Search for the cell housing the specified text and yield its (x, y) center coordinate. 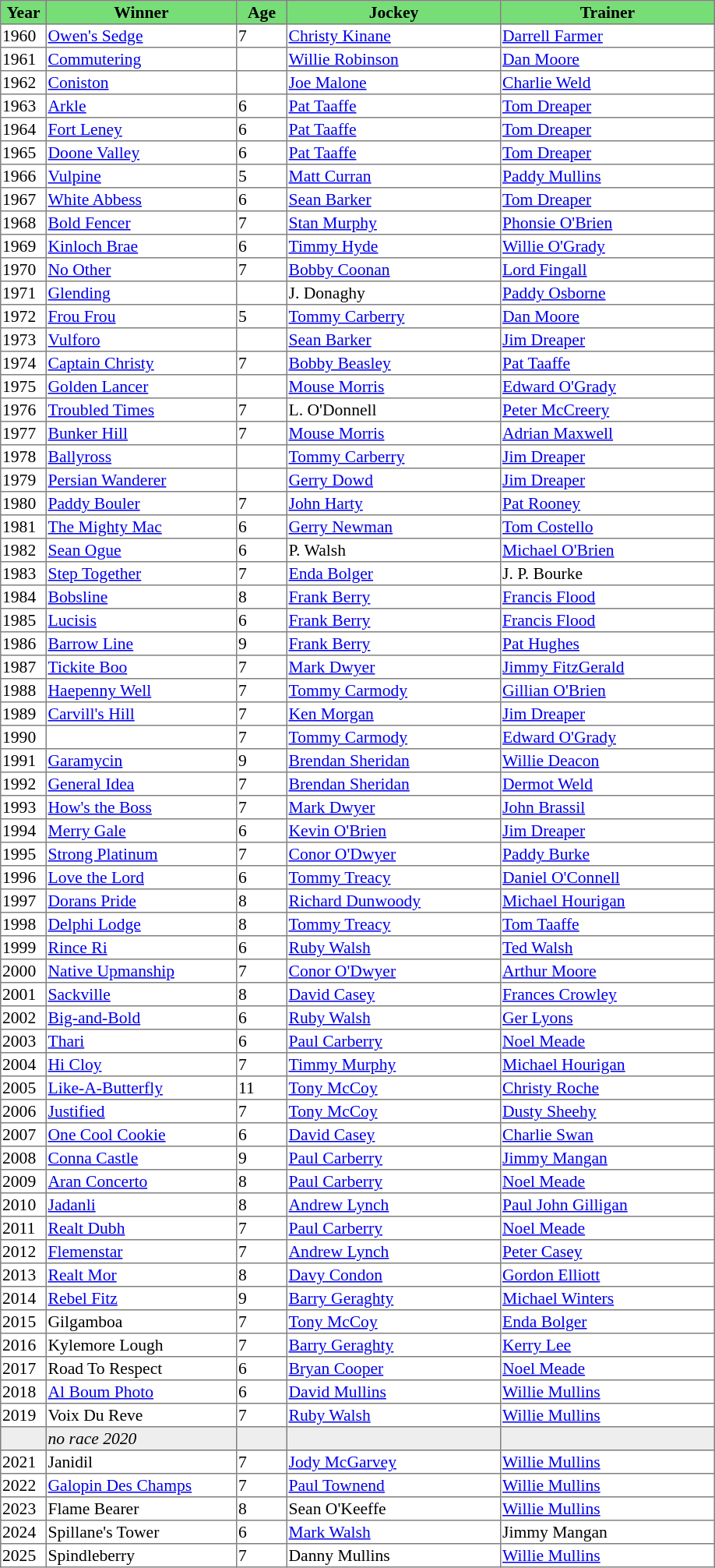
Vulpine (141, 176)
1963 (23, 106)
Justified (141, 1111)
Paul John Gilligan (608, 1205)
1976 (23, 410)
Garamycin (141, 761)
P. Walsh (393, 550)
Christy Roche (608, 1088)
1986 (23, 644)
Delphi Lodge (141, 924)
1962 (23, 83)
General Idea (141, 784)
Adrian Maxwell (608, 433)
Bobby Coonan (393, 270)
Thari (141, 1041)
1979 (23, 480)
Timmy Hyde (393, 246)
1960 (23, 36)
John Harty (393, 503)
Step Together (141, 574)
1980 (23, 503)
Glending (141, 293)
Realt Dubh (141, 1228)
2017 (23, 1368)
J. Donaghy (393, 293)
Willie O'Grady (608, 246)
Tom Costello (608, 527)
Road To Respect (141, 1368)
Richard Dunwoody (393, 901)
Al Boum Photo (141, 1392)
Bobby Beasley (393, 363)
1984 (23, 597)
L. O'Donnell (393, 410)
Dorans Pride (141, 901)
Gerry Newman (393, 527)
One Cool Cookie (141, 1135)
Merry Gale (141, 831)
1977 (23, 433)
Peter McCreery (608, 410)
Love the Lord (141, 878)
Ted Walsh (608, 948)
Kylemore Lough (141, 1345)
1983 (23, 574)
2018 (23, 1392)
Realt Mor (141, 1275)
Bobsline (141, 597)
2024 (23, 1532)
Kerry Lee (608, 1345)
Mark Walsh (393, 1532)
1995 (23, 854)
Gordon Elliott (608, 1275)
Owen's Sedge (141, 36)
2025 (23, 1556)
2022 (23, 1485)
1965 (23, 153)
no race 2020 (141, 1439)
Galopin Des Champs (141, 1485)
2013 (23, 1275)
1981 (23, 527)
2003 (23, 1041)
Coniston (141, 83)
Native Upmanship (141, 971)
Paul Townend (393, 1485)
2008 (23, 1158)
Peter Casey (608, 1252)
1989 (23, 714)
Jockey (393, 12)
1967 (23, 200)
1991 (23, 761)
1982 (23, 550)
Gillian O'Brien (608, 690)
Matt Curran (393, 176)
Jody McGarvey (393, 1462)
Christy Kinane (393, 36)
1985 (23, 620)
Kevin O'Brien (393, 831)
Trainer (608, 12)
Bold Fencer (141, 223)
2002 (23, 1018)
2011 (23, 1228)
Michael Winters (608, 1298)
White Abbess (141, 200)
Janidil (141, 1462)
Golden Lancer (141, 387)
1961 (23, 59)
Fort Leney (141, 129)
Voix Du Reve (141, 1415)
Sean O'Keeffe (393, 1509)
1972 (23, 316)
Arkle (141, 106)
2004 (23, 1065)
Big-and-Bold (141, 1018)
1987 (23, 667)
Commutering (141, 59)
1997 (23, 901)
2019 (23, 1415)
Carvill's Hill (141, 714)
1996 (23, 878)
Paddy Mullins (608, 176)
2006 (23, 1111)
2007 (23, 1135)
Gerry Dowd (393, 480)
2005 (23, 1088)
Age (262, 12)
1969 (23, 246)
Joe Malone (393, 83)
Charlie Weld (608, 83)
Danny Mullins (393, 1556)
Conna Castle (141, 1158)
Troubled Times (141, 410)
Persian Wanderer (141, 480)
2014 (23, 1298)
Flame Bearer (141, 1509)
2021 (23, 1462)
Arthur Moore (608, 971)
Lord Fingall (608, 270)
2023 (23, 1509)
Daniel O'Connell (608, 878)
David Mullins (393, 1392)
1978 (23, 457)
2001 (23, 994)
Timmy Murphy (393, 1065)
1999 (23, 948)
Pat Hughes (608, 644)
Charlie Swan (608, 1135)
Pat Rooney (608, 503)
How's the Boss (141, 807)
Spillane's Tower (141, 1532)
Stan Murphy (393, 223)
Aran Concerto (141, 1181)
Ken Morgan (393, 714)
1998 (23, 924)
Ger Lyons (608, 1018)
Michael O'Brien (608, 550)
1992 (23, 784)
1970 (23, 270)
1966 (23, 176)
Willie Robinson (393, 59)
1990 (23, 737)
2015 (23, 1322)
Frances Crowley (608, 994)
2012 (23, 1252)
Jadanli (141, 1205)
Hi Cloy (141, 1065)
Paddy Bouler (141, 503)
Tickite Boo (141, 667)
Willie Deacon (608, 761)
Sackville (141, 994)
1975 (23, 387)
2009 (23, 1181)
Bryan Cooper (393, 1368)
Darrell Farmer (608, 36)
1974 (23, 363)
Captain Christy (141, 363)
Frou Frou (141, 316)
Kinloch Brae (141, 246)
11 (262, 1088)
1964 (23, 129)
John Brassil (608, 807)
Sean Ogue (141, 550)
Haepenny Well (141, 690)
Rebel Fitz (141, 1298)
Davy Condon (393, 1275)
Gilgamboa (141, 1322)
Paddy Osborne (608, 293)
Barrow Line (141, 644)
Paddy Burke (608, 854)
2016 (23, 1345)
1973 (23, 340)
Ballyross (141, 457)
Lucisis (141, 620)
Jimmy FitzGerald (608, 667)
Year (23, 12)
Doone Valley (141, 153)
Rince Ri (141, 948)
Dusty Sheehy (608, 1111)
Phonsie O'Brien (608, 223)
2010 (23, 1205)
Spindleberry (141, 1556)
The Mighty Mac (141, 527)
Vulforo (141, 340)
Bunker Hill (141, 433)
1994 (23, 831)
No Other (141, 270)
J. P. Bourke (608, 574)
1968 (23, 223)
1993 (23, 807)
Dermot Weld (608, 784)
Flemenstar (141, 1252)
Tom Taaffe (608, 924)
Strong Platinum (141, 854)
1971 (23, 293)
1988 (23, 690)
Like-A-Butterfly (141, 1088)
Winner (141, 12)
2000 (23, 971)
